Determine the [X, Y] coordinate at the center of the cell enclosing the given text.  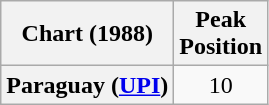
Paraguay (UPI) [88, 85]
PeakPosition [221, 34]
10 [221, 85]
Chart (1988) [88, 34]
